Scan for the cell matching the given text and deliver its (X, Y) coordinate at center. 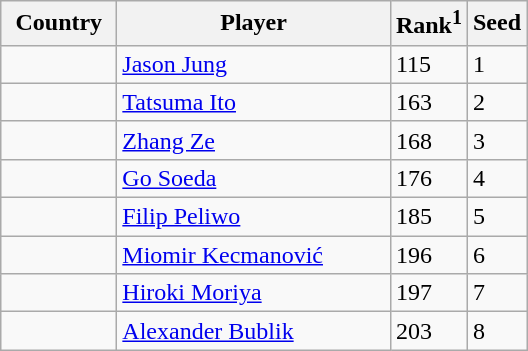
Zhang Ze (254, 140)
3 (496, 140)
115 (428, 64)
Jason Jung (254, 64)
Country (59, 24)
5 (496, 217)
6 (496, 255)
196 (428, 255)
Rank1 (428, 24)
Tatsuma Ito (254, 102)
168 (428, 140)
176 (428, 178)
163 (428, 102)
203 (428, 331)
1 (496, 64)
7 (496, 293)
Go Soeda (254, 178)
8 (496, 331)
Hiroki Moriya (254, 293)
Player (254, 24)
4 (496, 178)
2 (496, 102)
Filip Peliwo (254, 217)
185 (428, 217)
197 (428, 293)
Seed (496, 24)
Alexander Bublik (254, 331)
Miomir Kecmanović (254, 255)
